From the cell containing the given text, extract its center point as [X, Y] coordinate. 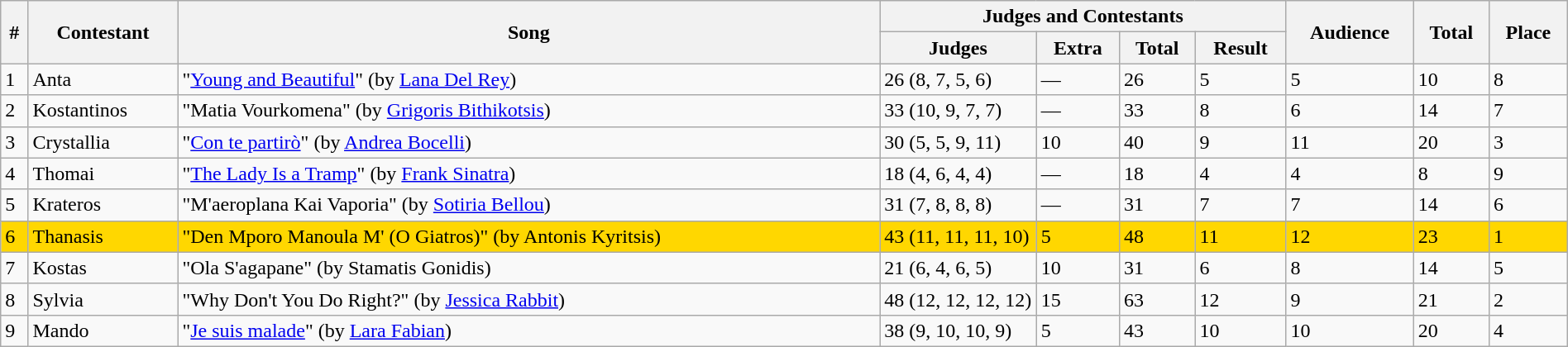
Krateros [103, 205]
31 (7, 8, 8, 8) [958, 205]
38 (9, 10, 10, 9) [958, 330]
"M'aeroplana Kai Vaporia" (by Sotiria Bellou) [529, 205]
15 [1078, 299]
# [15, 32]
"Why Don't You Do Right?" (by Jessica Rabbit) [529, 299]
33 [1158, 111]
48 [1158, 236]
63 [1158, 299]
"Young and Beautiful" (by Lana Del Rey) [529, 79]
Mando [103, 330]
33 (10, 9, 7, 7) [958, 111]
23 [1451, 236]
Anta [103, 79]
Sylvia [103, 299]
Result [1241, 48]
Judges and Contestants [1083, 17]
Thanasis [103, 236]
Kostas [103, 268]
18 (4, 6, 4, 4) [958, 173]
"The Lady Is a Tramp" (by Frank Sinatra) [529, 173]
Thomai [103, 173]
"Den Mporo Manoula M' (O Giatros)" (by Antonis Kyritsis) [529, 236]
Contestant [103, 32]
40 [1158, 142]
Judges [958, 48]
43 [1158, 330]
48 (12, 12, 12, 12) [958, 299]
Place [1528, 32]
"Ola S'agapane" (by Stamatis Gonidis) [529, 268]
18 [1158, 173]
21 (6, 4, 6, 5) [958, 268]
43 (11, 11, 11, 10) [958, 236]
Crystallia [103, 142]
"Je suis malade" (by Lara Fabian) [529, 330]
Audience [1350, 32]
26 [1158, 79]
26 (8, 7, 5, 6) [958, 79]
Kostantinos [103, 111]
"Con te partirò" (by Andrea Bocelli) [529, 142]
Extra [1078, 48]
30 (5, 5, 9, 11) [958, 142]
21 [1451, 299]
"Matia Vourkomena" (by Grigoris Bithikotsis) [529, 111]
Song [529, 32]
